Search for the cell housing the specified text and yield its (x, y) center coordinate. 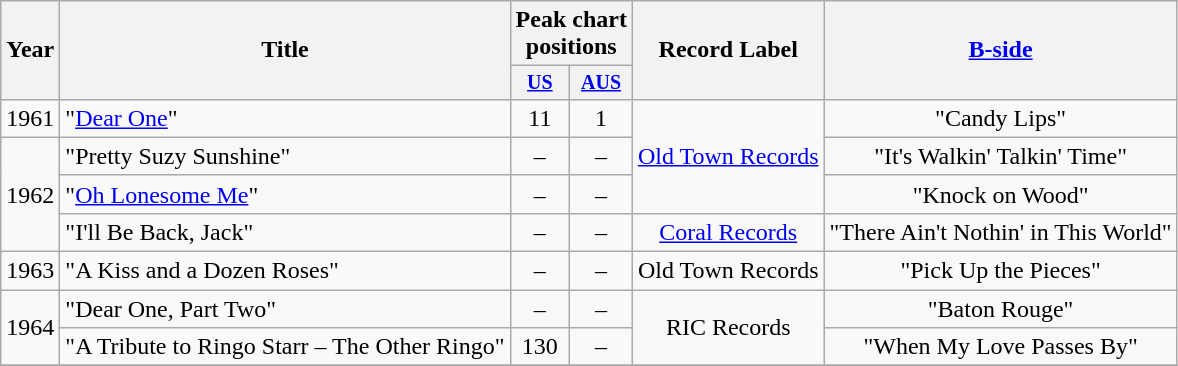
1964 (30, 328)
11 (540, 118)
"Candy Lips" (1000, 118)
"Baton Rouge" (1000, 309)
1961 (30, 118)
"Oh Lonesome Me" (285, 194)
Peak chartpositions (571, 34)
"Pick Up the Pieces" (1000, 271)
1 (602, 118)
130 (540, 347)
"A Kiss and a Dozen Roses" (285, 271)
Record Label (728, 50)
"Pretty Suzy Sunshine" (285, 156)
US (540, 82)
RIC Records (728, 328)
Coral Records (728, 232)
"Dear One" (285, 118)
"A Tribute to Ringo Starr – The Other Ringo" (285, 347)
"Knock on Wood" (1000, 194)
"It's Walkin' Talkin' Time" (1000, 156)
AUS (602, 82)
"Dear One, Part Two" (285, 309)
1962 (30, 194)
"There Ain't Nothin' in This World" (1000, 232)
1963 (30, 271)
"I'll Be Back, Jack" (285, 232)
Year (30, 50)
"When My Love Passes By" (1000, 347)
B-side (1000, 50)
Title (285, 50)
